From the cell containing the given text, extract its center point as [X, Y] coordinate. 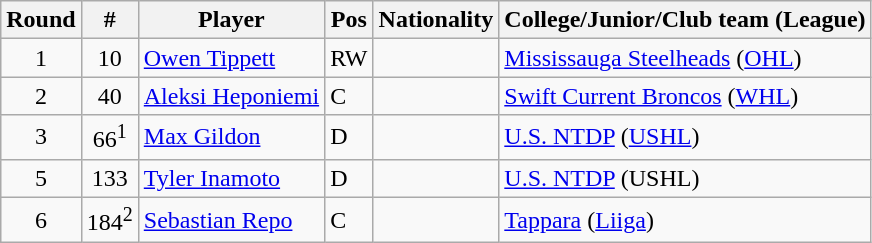
Sebastian Repo [231, 220]
133 [110, 178]
Aleksi Heponiemi [231, 96]
Player [231, 20]
661 [110, 138]
2 [41, 96]
Max Gildon [231, 138]
College/Junior/Club team (League) [685, 20]
5 [41, 178]
Mississauga Steelheads (OHL) [685, 58]
Tyler Inamoto [231, 178]
1 [41, 58]
3 [41, 138]
Round [41, 20]
6 [41, 220]
Pos [349, 20]
Owen Tippett [231, 58]
10 [110, 58]
# [110, 20]
Nationality [436, 20]
40 [110, 96]
Tappara (Liiga) [685, 220]
Swift Current Broncos (WHL) [685, 96]
RW [349, 58]
1842 [110, 220]
